Detect which cell encompasses the target text, then output its [x, y] center coordinate. 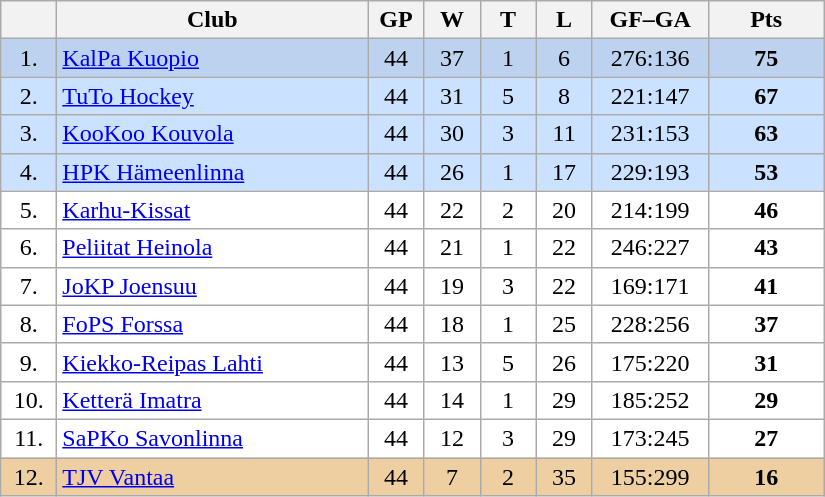
35 [564, 477]
1. [29, 58]
9. [29, 362]
173:245 [650, 438]
17 [564, 172]
12 [452, 438]
KooKoo Kouvola [212, 134]
175:220 [650, 362]
W [452, 20]
12. [29, 477]
8 [564, 96]
169:171 [650, 286]
19 [452, 286]
TuTo Hockey [212, 96]
20 [564, 210]
7 [452, 477]
GF–GA [650, 20]
155:299 [650, 477]
25 [564, 324]
16 [766, 477]
246:227 [650, 248]
Kiekko-Reipas Lahti [212, 362]
3. [29, 134]
GP [396, 20]
T [508, 20]
228:256 [650, 324]
14 [452, 400]
HPK Hämeenlinna [212, 172]
46 [766, 210]
43 [766, 248]
10. [29, 400]
30 [452, 134]
27 [766, 438]
Karhu-Kissat [212, 210]
11 [564, 134]
7. [29, 286]
4. [29, 172]
Club [212, 20]
Ketterä Imatra [212, 400]
JoKP Joensuu [212, 286]
6 [564, 58]
Peliitat Heinola [212, 248]
231:153 [650, 134]
276:136 [650, 58]
41 [766, 286]
67 [766, 96]
11. [29, 438]
TJV Vantaa [212, 477]
8. [29, 324]
2. [29, 96]
214:199 [650, 210]
13 [452, 362]
FoPS Forssa [212, 324]
L [564, 20]
21 [452, 248]
KalPa Kuopio [212, 58]
SaPKo Savonlinna [212, 438]
5. [29, 210]
185:252 [650, 400]
221:147 [650, 96]
6. [29, 248]
229:193 [650, 172]
18 [452, 324]
75 [766, 58]
Pts [766, 20]
53 [766, 172]
63 [766, 134]
